Return the (X, Y) coordinate for the center point of the cell that contains the specified text.  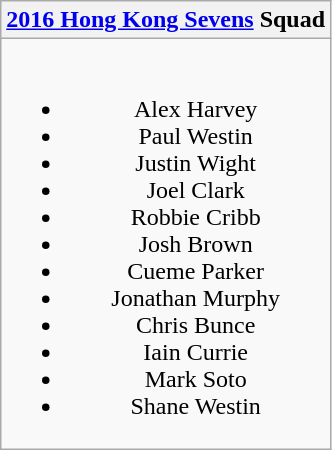
2016 Hong Kong Sevens Squad (166, 20)
Alex HarveyPaul WestinJustin WightJoel ClarkRobbie CribbJosh BrownCueme ParkerJonathan MurphyChris BunceIain CurrieMark SotoShane Westin (166, 244)
